Detect which cell encompasses the target text, then output its [X, Y] center coordinate. 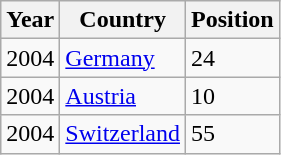
Year [30, 20]
Country [123, 20]
55 [233, 134]
Germany [123, 58]
24 [233, 58]
Switzerland [123, 134]
Austria [123, 96]
Position [233, 20]
10 [233, 96]
